Detect which cell encompasses the target text, then output its (x, y) center coordinate. 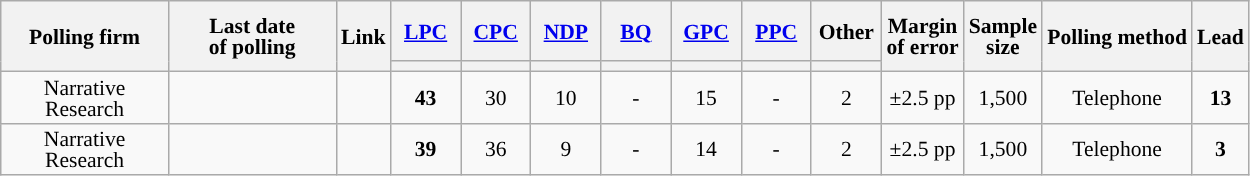
10 (566, 97)
3 (1220, 149)
Last dateof polling (252, 36)
39 (426, 149)
BQ (636, 31)
GPC (706, 31)
Polling method (1117, 36)
Lead (1220, 36)
Polling firm (85, 36)
14 (706, 149)
Marginof error (922, 36)
CPC (496, 31)
36 (496, 149)
15 (706, 97)
9 (566, 149)
Other (846, 31)
43 (426, 97)
PPC (776, 31)
LPC (426, 31)
13 (1220, 97)
Samplesize (1003, 36)
NDP (566, 31)
Link (364, 36)
30 (496, 97)
